Find where the given text appears and provide that cell's center as (X, Y) coordinate. 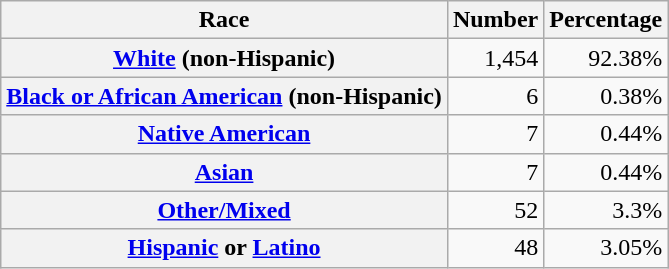
92.38% (606, 58)
1,454 (495, 58)
Hispanic or Latino (224, 248)
3.05% (606, 248)
Percentage (606, 20)
Other/Mixed (224, 210)
48 (495, 248)
6 (495, 96)
52 (495, 210)
Number (495, 20)
0.38% (606, 96)
White (non-Hispanic) (224, 58)
Asian (224, 172)
Native American (224, 134)
Race (224, 20)
3.3% (606, 210)
Black or African American (non-Hispanic) (224, 96)
